Extract the (x, y) coordinate from the center of the cell holding the provided text.  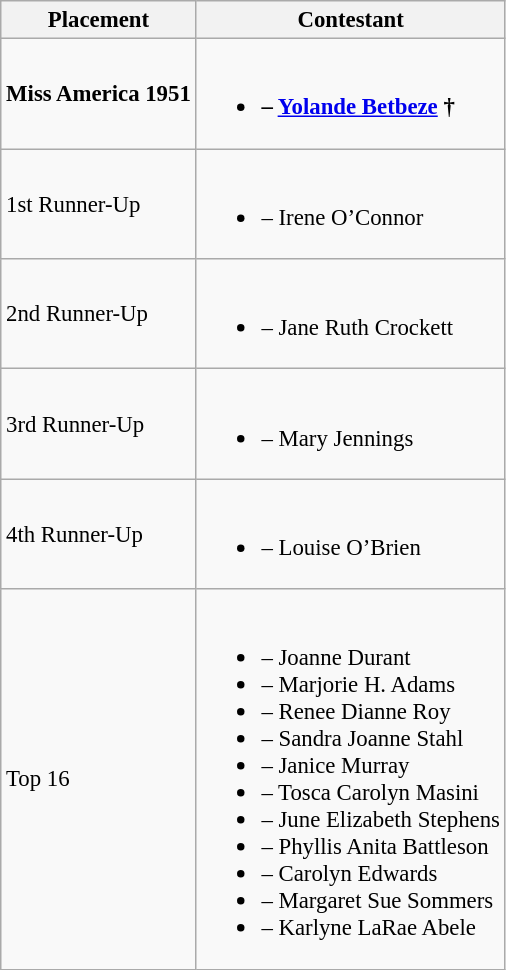
1st Runner-Up (98, 204)
– Louise O’Brien (350, 534)
Contestant (350, 20)
Placement (98, 20)
3rd Runner-Up (98, 424)
– Jane Ruth Crockett (350, 314)
– Mary Jennings (350, 424)
Miss America 1951 (98, 94)
2nd Runner-Up (98, 314)
4th Runner-Up (98, 534)
– Yolande Betbeze † (350, 94)
Top 16 (98, 779)
– Irene O’Connor (350, 204)
